Find where the given text appears and provide that cell's center as (X, Y) coordinate. 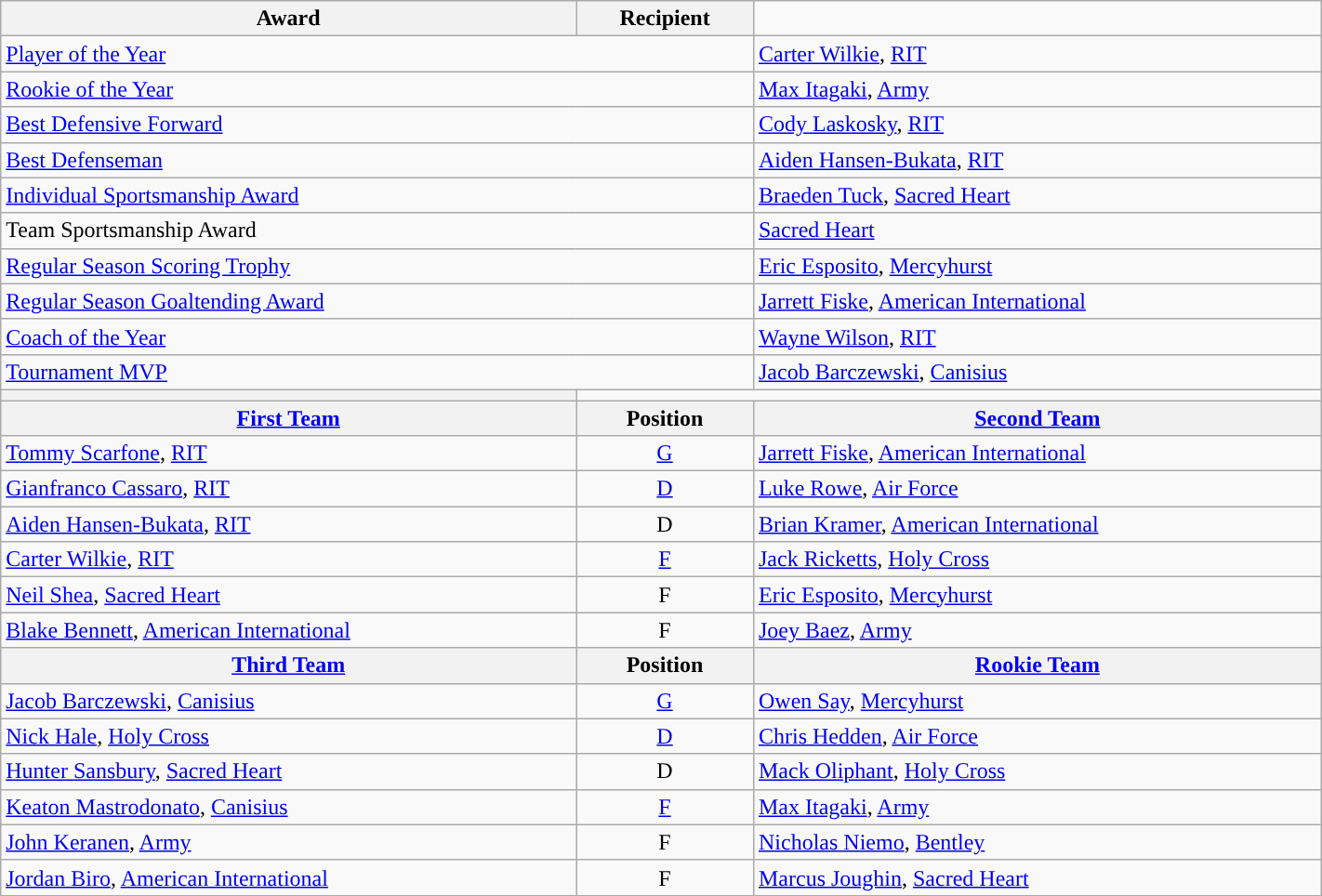
Tournament MVP (377, 372)
Blake Bennett, American International (288, 630)
Jack Ricketts, Holy Cross (1038, 560)
Keaton Mastrodonato, Canisius (288, 807)
Braeden Tuck, Sacred Heart (1038, 195)
Chris Hedden, Air Force (1038, 736)
Best Defenseman (377, 160)
Tommy Scarfone, RIT (288, 454)
Luke Rowe, Air Force (1038, 489)
Best Defensive Forward (377, 125)
Regular Season Scoring Trophy (377, 266)
First Team (288, 417)
Owen Say, Mercyhurst (1038, 701)
Wayne Wilson, RIT (1038, 336)
Nicholas Niemo, Bentley (1038, 842)
Rookie Team (1038, 665)
Team Sportsmanship Award (377, 231)
Jordan Biro, American International (288, 877)
Gianfranco Cassaro, RIT (288, 489)
Brian Kramer, American International (1038, 524)
Player of the Year (377, 54)
Mack Oliphant, Holy Cross (1038, 771)
Individual Sportsmanship Award (377, 195)
Third Team (288, 665)
Sacred Heart (1038, 231)
Regular Season Goaltending Award (377, 301)
Nick Hale, Holy Cross (288, 736)
Second Team (1038, 417)
Award (288, 19)
Neil Shea, Sacred Heart (288, 595)
Joey Baez, Army (1038, 630)
John Keranen, Army (288, 842)
Marcus Joughin, Sacred Heart (1038, 877)
Recipient (666, 19)
Hunter Sansbury, Sacred Heart (288, 771)
Coach of the Year (377, 336)
Rookie of the Year (377, 89)
Cody Laskosky, RIT (1038, 125)
